For the text-containing cell, return its midpoint in (x, y) coordinate format. 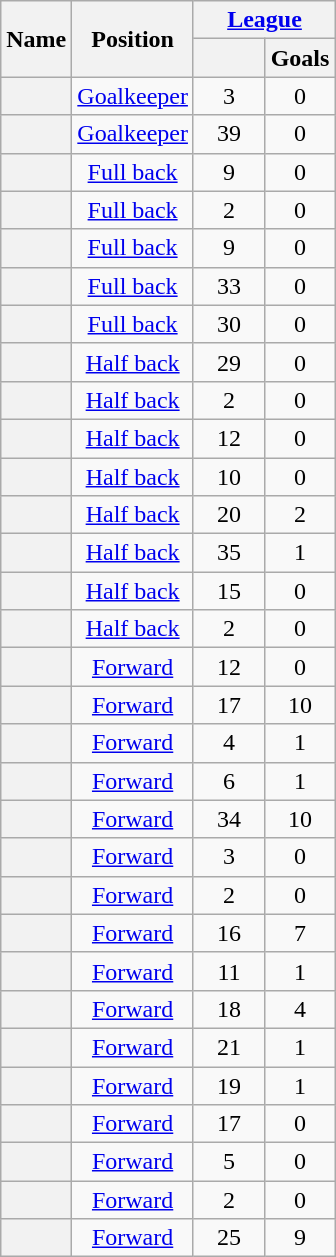
7 (300, 933)
20 (228, 515)
Position (133, 39)
21 (228, 1047)
35 (228, 553)
25 (228, 1238)
39 (228, 134)
16 (228, 933)
18 (228, 1009)
Goals (300, 58)
30 (228, 324)
League (264, 20)
19 (228, 1085)
11 (228, 971)
6 (228, 781)
33 (228, 286)
34 (228, 819)
5 (228, 1162)
Name (36, 39)
15 (228, 591)
29 (228, 362)
